Locate the cell with the specified text and output its (X, Y) center coordinate. 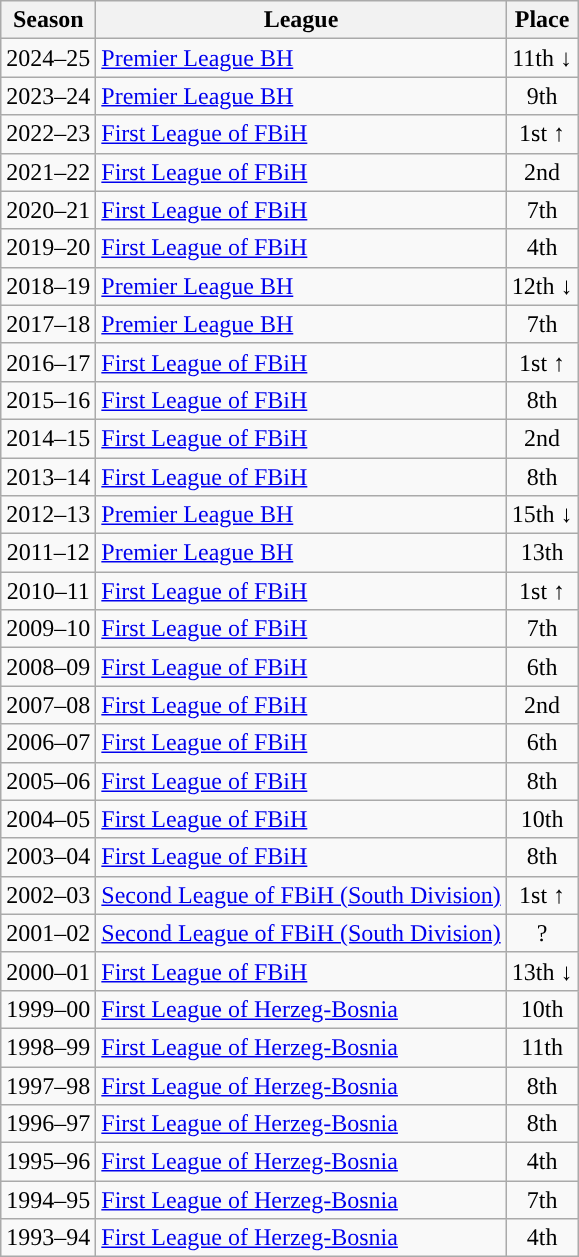
11th ↓ (542, 58)
2002–03 (48, 895)
9th (542, 96)
11th (542, 1047)
13th ↓ (542, 971)
2017–18 (48, 324)
2003–04 (48, 857)
2004–05 (48, 819)
2019–20 (48, 248)
2014–15 (48, 438)
League (301, 20)
2024–25 (48, 58)
2008–09 (48, 667)
2000–01 (48, 971)
2016–17 (48, 362)
2007–08 (48, 705)
1993–94 (48, 1238)
1997–98 (48, 1085)
2010–11 (48, 591)
2022–23 (48, 134)
2018–19 (48, 286)
12th ↓ (542, 286)
2020–21 (48, 210)
1999–00 (48, 1009)
2013–14 (48, 477)
2009–10 (48, 629)
2021–22 (48, 172)
2005–06 (48, 781)
2023–24 (48, 96)
2001–02 (48, 933)
15th ↓ (542, 515)
1995–96 (48, 1162)
13th (542, 553)
2015–16 (48, 400)
Season (48, 20)
1996–97 (48, 1124)
2012–13 (48, 515)
2011–12 (48, 553)
Place (542, 20)
1994–95 (48, 1200)
1998–99 (48, 1047)
? (542, 933)
2006–07 (48, 743)
